Identify which cell holds the provided text, then report its [X, Y] central coordinate. 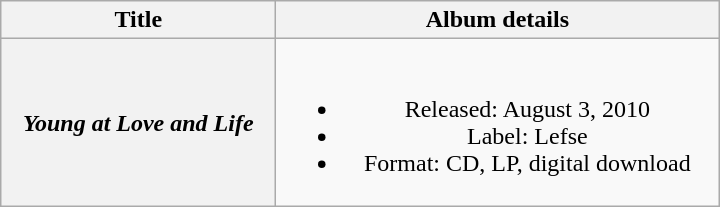
Released: August 3, 2010Label: LefseFormat: CD, LP, digital download [498, 122]
Title [138, 20]
Young at Love and Life [138, 122]
Album details [498, 20]
